From the cell containing the given text, extract its center point as (X, Y) coordinate. 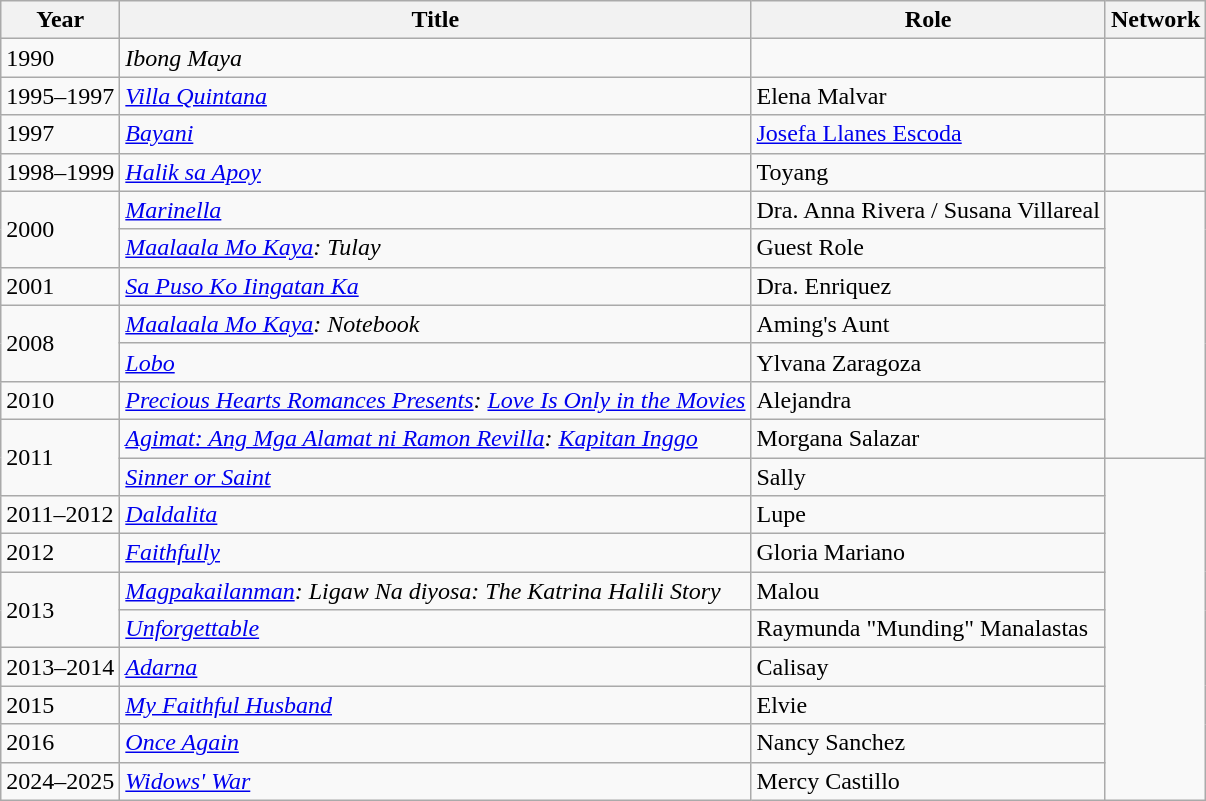
Maalaala Mo Kaya: Tulay (436, 248)
2013–2014 (60, 667)
Elvie (928, 705)
Sally (928, 477)
2015 (60, 705)
Villa Quintana (436, 96)
My Faithful Husband (436, 705)
Calisay (928, 667)
Bayani (436, 134)
Raymunda "Munding" Manalastas (928, 629)
Halik sa Apoy (436, 172)
Once Again (436, 743)
2001 (60, 286)
Widows' War (436, 781)
Dra. Enriquez (928, 286)
Maalaala Mo Kaya: Notebook (436, 324)
Title (436, 20)
Sa Puso Ko Iingatan Ka (436, 286)
2011 (60, 457)
Daldalita (436, 515)
Lobo (436, 362)
Ylvana Zaragoza (928, 362)
Elena Malvar (928, 96)
Faithfully (436, 553)
Year (60, 20)
2024–2025 (60, 781)
1990 (60, 58)
Marinella (436, 210)
Adarna (436, 667)
Mercy Castillo (928, 781)
Gloria Mariano (928, 553)
Nancy Sanchez (928, 743)
2016 (60, 743)
Unforgettable (436, 629)
Network (1155, 20)
2010 (60, 400)
1998–1999 (60, 172)
2011–2012 (60, 515)
2000 (60, 229)
1995–1997 (60, 96)
Role (928, 20)
Josefa Llanes Escoda (928, 134)
2012 (60, 553)
Lupe (928, 515)
2008 (60, 343)
Alejandra (928, 400)
Precious Hearts Romances Presents: Love Is Only in the Movies (436, 400)
Dra. Anna Rivera / Susana Villareal (928, 210)
Morgana Salazar (928, 438)
Magpakailanman: Ligaw Na diyosa: The Katrina Halili Story (436, 591)
1997 (60, 134)
Ibong Maya (436, 58)
2013 (60, 610)
Sinner or Saint (436, 477)
Malou (928, 591)
Toyang (928, 172)
Guest Role (928, 248)
Aming's Aunt (928, 324)
Agimat: Ang Mga Alamat ni Ramon Revilla: Kapitan Inggo (436, 438)
